Detect which cell encompasses the target text, then output its [x, y] center coordinate. 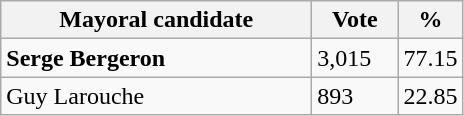
Serge Bergeron [156, 58]
% [430, 20]
893 [355, 96]
22.85 [430, 96]
Vote [355, 20]
Guy Larouche [156, 96]
Mayoral candidate [156, 20]
3,015 [355, 58]
77.15 [430, 58]
